Return [x, y] of the center of cell containing provided text 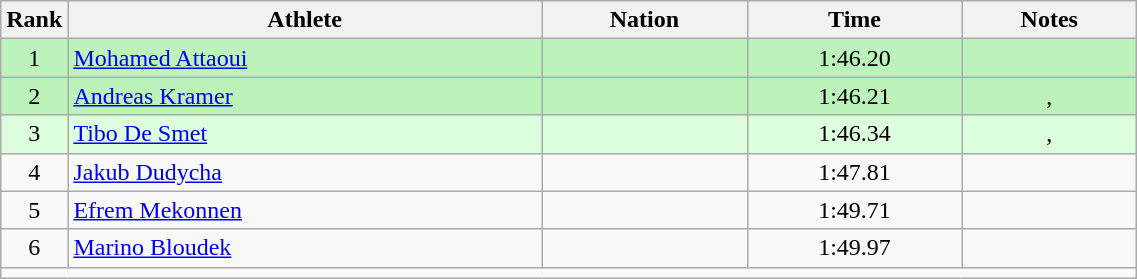
1:46.20 [854, 58]
Rank [34, 20]
Mohamed Attaoui [305, 58]
Tibo De Smet [305, 134]
3 [34, 134]
Efrem Mekonnen [305, 210]
1:46.34 [854, 134]
1 [34, 58]
Time [854, 20]
Jakub Dudycha [305, 172]
Marino Bloudek [305, 248]
Notes [1050, 20]
1:49.71 [854, 210]
1:49.97 [854, 248]
6 [34, 248]
5 [34, 210]
1:46.21 [854, 96]
Athlete [305, 20]
Nation [645, 20]
1:47.81 [854, 172]
2 [34, 96]
4 [34, 172]
Andreas Kramer [305, 96]
